Extract the (x, y) coordinate from the center of the cell holding the provided text.  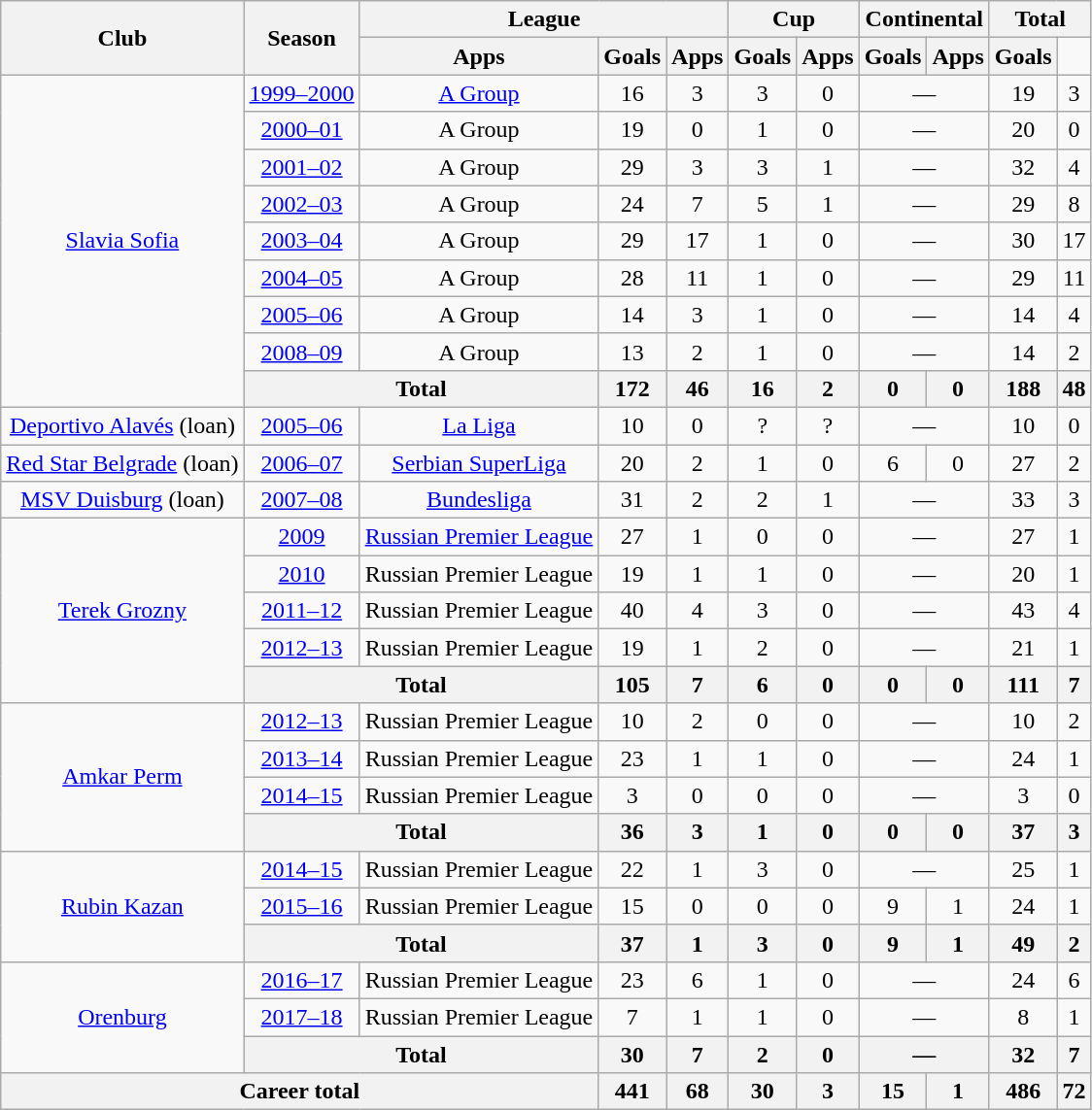
68 (698, 1092)
1999–2000 (301, 93)
La Liga (479, 425)
72 (1075, 1092)
Red Star Belgrade (loan) (122, 463)
2015–16 (301, 906)
2003–04 (301, 241)
Continental (924, 19)
League (544, 19)
Career total (299, 1092)
25 (1023, 869)
486 (1023, 1092)
MSV Duisburg (loan) (122, 500)
2008–09 (301, 352)
2011–12 (301, 611)
Club (122, 38)
46 (698, 388)
Terek Grozny (122, 611)
111 (1023, 685)
Orenburg (122, 1017)
441 (632, 1092)
Bundesliga (479, 500)
2002–03 (301, 204)
2010 (301, 574)
Serbian SuperLiga (479, 463)
48 (1075, 388)
49 (1023, 943)
21 (1023, 648)
Slavia Sofia (122, 241)
Amkar Perm (122, 777)
22 (632, 869)
40 (632, 611)
31 (632, 500)
33 (1023, 500)
2016–17 (301, 980)
2017–18 (301, 1017)
2013–14 (301, 758)
36 (632, 832)
Rubin Kazan (122, 906)
43 (1023, 611)
105 (632, 685)
2004–05 (301, 278)
2009 (301, 537)
2001–02 (301, 167)
188 (1023, 388)
Deportivo Alavés (loan) (122, 425)
5 (763, 204)
28 (632, 278)
2006–07 (301, 463)
Cup (794, 19)
172 (632, 388)
2000–01 (301, 130)
2007–08 (301, 500)
Season (301, 38)
13 (632, 352)
